Extract the [X, Y] coordinate from the center of the cell holding the provided text.  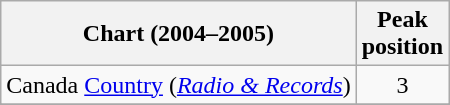
Peakposition [402, 34]
Chart (2004–2005) [178, 34]
3 [402, 85]
Canada Country (Radio & Records) [178, 85]
